Capture the cell that displays the provided text and extract its (X, Y) central coordinate. 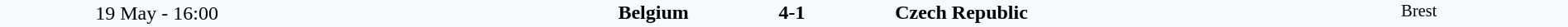
Belgium (501, 12)
19 May - 16:00 (157, 13)
4-1 (791, 12)
Czech Republic (1082, 12)
Brest (1419, 13)
